For the text-containing cell, return its midpoint in [x, y] coordinate format. 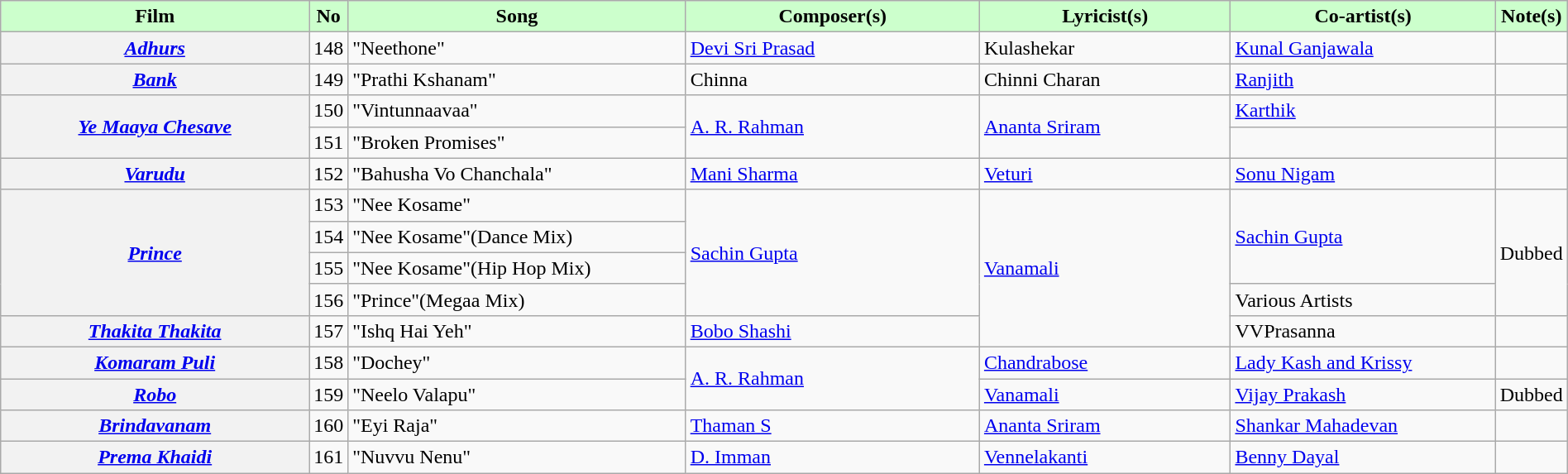
159 [329, 395]
No [329, 17]
Varudu [155, 174]
150 [329, 111]
Veturi [1105, 174]
Shankar Mahadevan [1363, 426]
Brindavanam [155, 426]
Devi Sri Prasad [832, 48]
Ye Maaya Chesave [155, 127]
Karthik [1363, 111]
Film [155, 17]
"Vintunnaavaa" [517, 111]
Kulashekar [1105, 48]
148 [329, 48]
154 [329, 237]
Chinni Charan [1105, 79]
VVPrasanna [1363, 331]
Co-artist(s) [1363, 17]
Bobo Shashi [832, 331]
157 [329, 331]
"Broken Promises" [517, 142]
"Nee Kosame"(Hip Hop Mix) [517, 268]
153 [329, 205]
"Ishq Hai Yeh" [517, 331]
"Prince"(Megaa Mix) [517, 299]
156 [329, 299]
Robo [155, 395]
Komaram Puli [155, 362]
151 [329, 142]
"Prathi Kshanam" [517, 79]
Various Artists [1363, 299]
Chandrabose [1105, 362]
Mani Sharma [832, 174]
Sonu Nigam [1363, 174]
Prince [155, 252]
Bank [155, 79]
158 [329, 362]
"Dochey" [517, 362]
161 [329, 457]
Thaman S [832, 426]
Thakita Thakita [155, 331]
Composer(s) [832, 17]
Note(s) [1532, 17]
"Bahusha Vo Chanchala" [517, 174]
Song [517, 17]
Lady Kash and Krissy [1363, 362]
Kunal Ganjawala [1363, 48]
149 [329, 79]
Chinna [832, 79]
Vijay Prakash [1363, 395]
"Nee Kosame" [517, 205]
160 [329, 426]
152 [329, 174]
Lyricist(s) [1105, 17]
Adhurs [155, 48]
Benny Dayal [1363, 457]
"Nuvvu Nenu" [517, 457]
"Neelo Valapu" [517, 395]
Ranjith [1363, 79]
D. Imman [832, 457]
Vennelakanti [1105, 457]
155 [329, 268]
"Eyi Raja" [517, 426]
"Nee Kosame"(Dance Mix) [517, 237]
"Neethone" [517, 48]
Prema Khaidi [155, 457]
